Capture the cell that displays the provided text and extract its [X, Y] central coordinate. 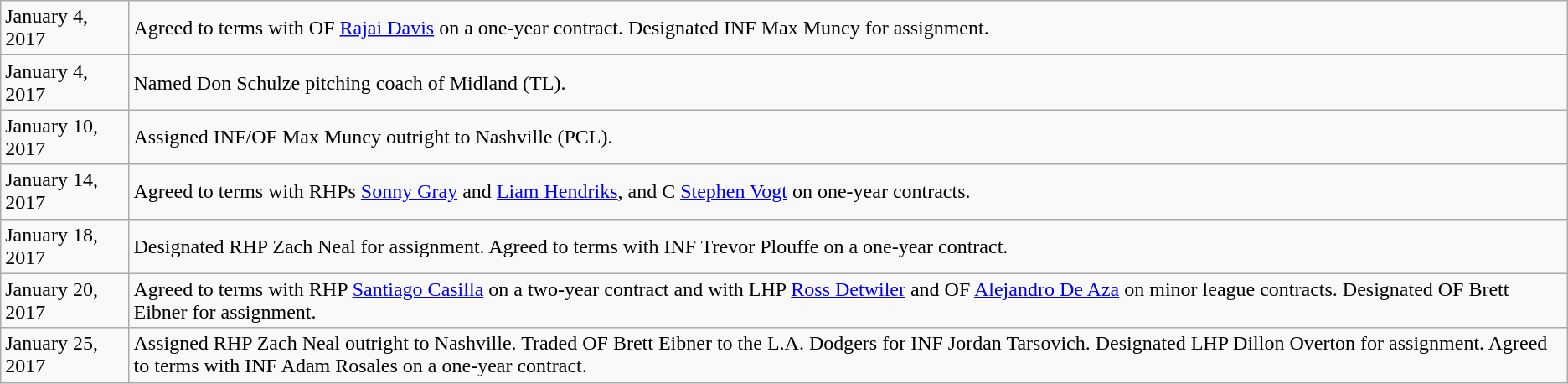
January 18, 2017 [65, 246]
January 14, 2017 [65, 191]
January 25, 2017 [65, 355]
Named Don Schulze pitching coach of Midland (TL). [848, 82]
January 20, 2017 [65, 300]
Agreed to terms with RHPs Sonny Gray and Liam Hendriks, and C Stephen Vogt on one-year contracts. [848, 191]
January 10, 2017 [65, 138]
Agreed to terms with OF Rajai Davis on a one-year contract. Designated INF Max Muncy for assignment. [848, 29]
Designated RHP Zach Neal for assignment. Agreed to terms with INF Trevor Plouffe on a one-year contract. [848, 246]
Assigned INF/OF Max Muncy outright to Nashville (PCL). [848, 138]
